Find where the given text appears and provide that cell's center as [x, y] coordinate. 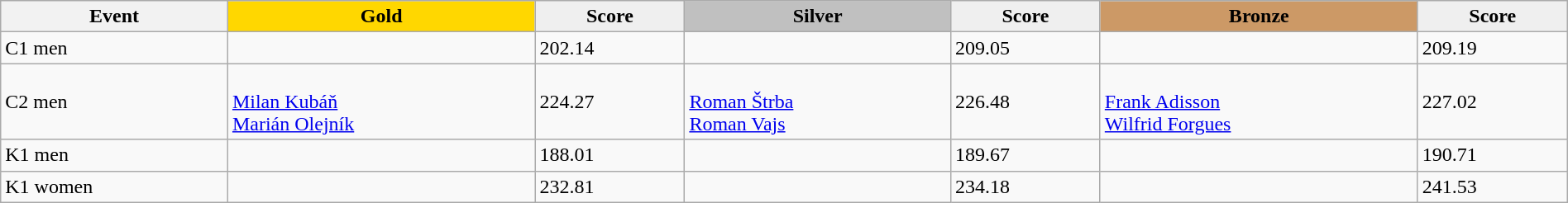
Frank AdissonWilfrid Forgues [1259, 101]
Milan KubáňMarián Olejník [381, 101]
C2 men [114, 101]
224.27 [610, 101]
K1 women [114, 186]
232.81 [610, 186]
189.67 [1025, 155]
226.48 [1025, 101]
241.53 [1492, 186]
190.71 [1492, 155]
Gold [381, 17]
C1 men [114, 48]
Event [114, 17]
234.18 [1025, 186]
209.19 [1492, 48]
202.14 [610, 48]
Roman ŠtrbaRoman Vajs [818, 101]
K1 men [114, 155]
Silver [818, 17]
227.02 [1492, 101]
188.01 [610, 155]
209.05 [1025, 48]
Bronze [1259, 17]
